For the text-containing cell, return its midpoint in (X, Y) coordinate format. 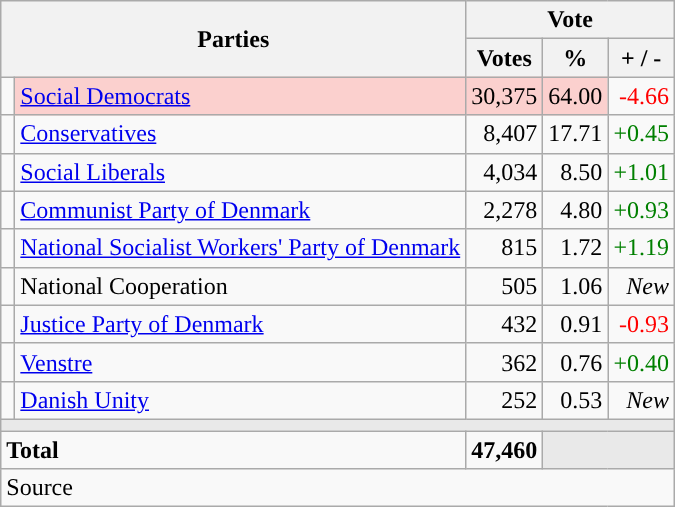
-4.66 (642, 96)
Conservatives (240, 134)
Communist Party of Denmark (240, 210)
+1.01 (642, 172)
505 (504, 286)
8.50 (576, 172)
+ / - (642, 58)
National Socialist Workers' Party of Denmark (240, 248)
+1.19 (642, 248)
47,460 (504, 449)
1.72 (576, 248)
17.71 (576, 134)
Votes (504, 58)
% (576, 58)
Vote (570, 20)
4.80 (576, 210)
Venstre (240, 362)
362 (504, 362)
Justice Party of Denmark (240, 324)
64.00 (576, 96)
Parties (234, 39)
+0.45 (642, 134)
252 (504, 400)
Source (338, 488)
4,034 (504, 172)
0.53 (576, 400)
1.06 (576, 286)
30,375 (504, 96)
Danish Unity (240, 400)
+0.40 (642, 362)
0.91 (576, 324)
8,407 (504, 134)
+0.93 (642, 210)
Social Liberals (240, 172)
2,278 (504, 210)
Social Democrats (240, 96)
Total (234, 449)
432 (504, 324)
0.76 (576, 362)
-0.93 (642, 324)
815 (504, 248)
National Cooperation (240, 286)
